Determine the [x, y] coordinate at the center of the cell enclosing the given text.  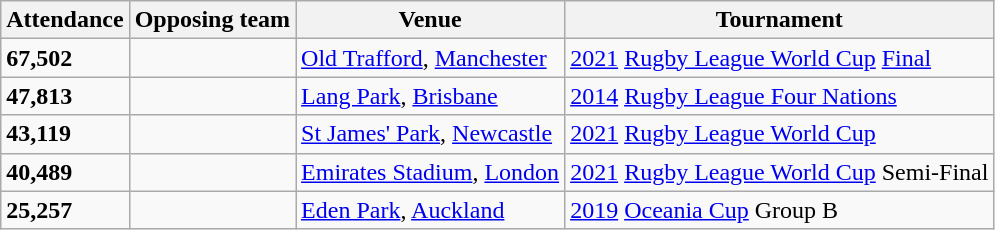
Attendance [65, 20]
2019 Oceania Cup Group B [780, 210]
2021 Rugby League World Cup [780, 134]
43,119 [65, 134]
2021 Rugby League World Cup Final [780, 58]
40,489 [65, 172]
Opposing team [212, 20]
St James' Park, Newcastle [430, 134]
Old Trafford, Manchester [430, 58]
Venue [430, 20]
Tournament [780, 20]
Emirates Stadium, London [430, 172]
67,502 [65, 58]
25,257 [65, 210]
47,813 [65, 96]
Lang Park, Brisbane [430, 96]
2014 Rugby League Four Nations [780, 96]
Eden Park, Auckland [430, 210]
2021 Rugby League World Cup Semi-Final [780, 172]
